Extract the [X, Y] coordinate from the center of the cell holding the provided text.  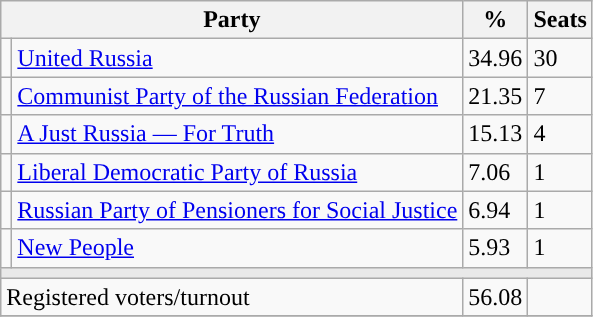
56.08 [496, 297]
New People [238, 248]
United Russia [238, 58]
7 [560, 96]
Communist Party of the Russian Federation [238, 96]
30 [560, 58]
Party [232, 20]
5.93 [496, 248]
A Just Russia — For Truth [238, 134]
15.13 [496, 134]
Russian Party of Pensioners for Social Justice [238, 210]
Registered voters/turnout [232, 297]
7.06 [496, 172]
34.96 [496, 58]
4 [560, 134]
6.94 [496, 210]
21.35 [496, 96]
Seats [560, 20]
Liberal Democratic Party of Russia [238, 172]
% [496, 20]
